Detect which cell encompasses the target text, then output its (x, y) center coordinate. 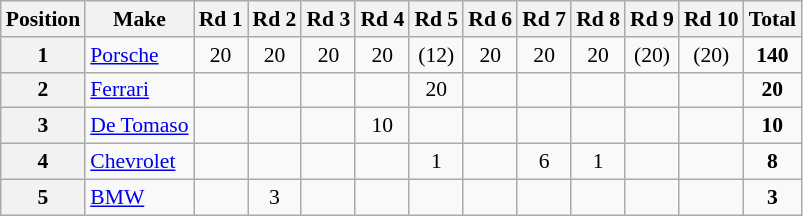
Porsche (139, 55)
140 (772, 55)
2 (43, 90)
Rd 1 (221, 19)
6 (544, 162)
Rd 4 (382, 19)
5 (43, 197)
BMW (139, 197)
Position (43, 19)
Ferrari (139, 90)
Rd 9 (652, 19)
Rd 6 (490, 19)
Total (772, 19)
Make (139, 19)
(12) (436, 55)
8 (772, 162)
Rd 8 (598, 19)
De Tomaso (139, 126)
4 (43, 162)
Rd 10 (712, 19)
Rd 7 (544, 19)
Chevrolet (139, 162)
Rd 3 (328, 19)
Rd 2 (275, 19)
Rd 5 (436, 19)
